From the cell containing the given text, extract its center point as (X, Y) coordinate. 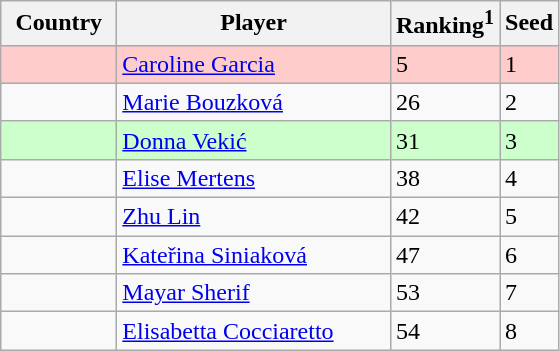
Zhu Lin (254, 217)
Country (59, 24)
Kateřina Siniaková (254, 255)
8 (530, 331)
Ranking1 (444, 24)
7 (530, 293)
42 (444, 217)
31 (444, 140)
26 (444, 102)
53 (444, 293)
Elisabetta Cocciaretto (254, 331)
54 (444, 331)
Marie Bouzková (254, 102)
Seed (530, 24)
1 (530, 64)
Player (254, 24)
3 (530, 140)
47 (444, 255)
Mayar Sherif (254, 293)
Caroline Garcia (254, 64)
Elise Mertens (254, 178)
6 (530, 255)
Donna Vekić (254, 140)
38 (444, 178)
4 (530, 178)
2 (530, 102)
